Provide the [x, y] coordinate of the cell's center where the given text is located.  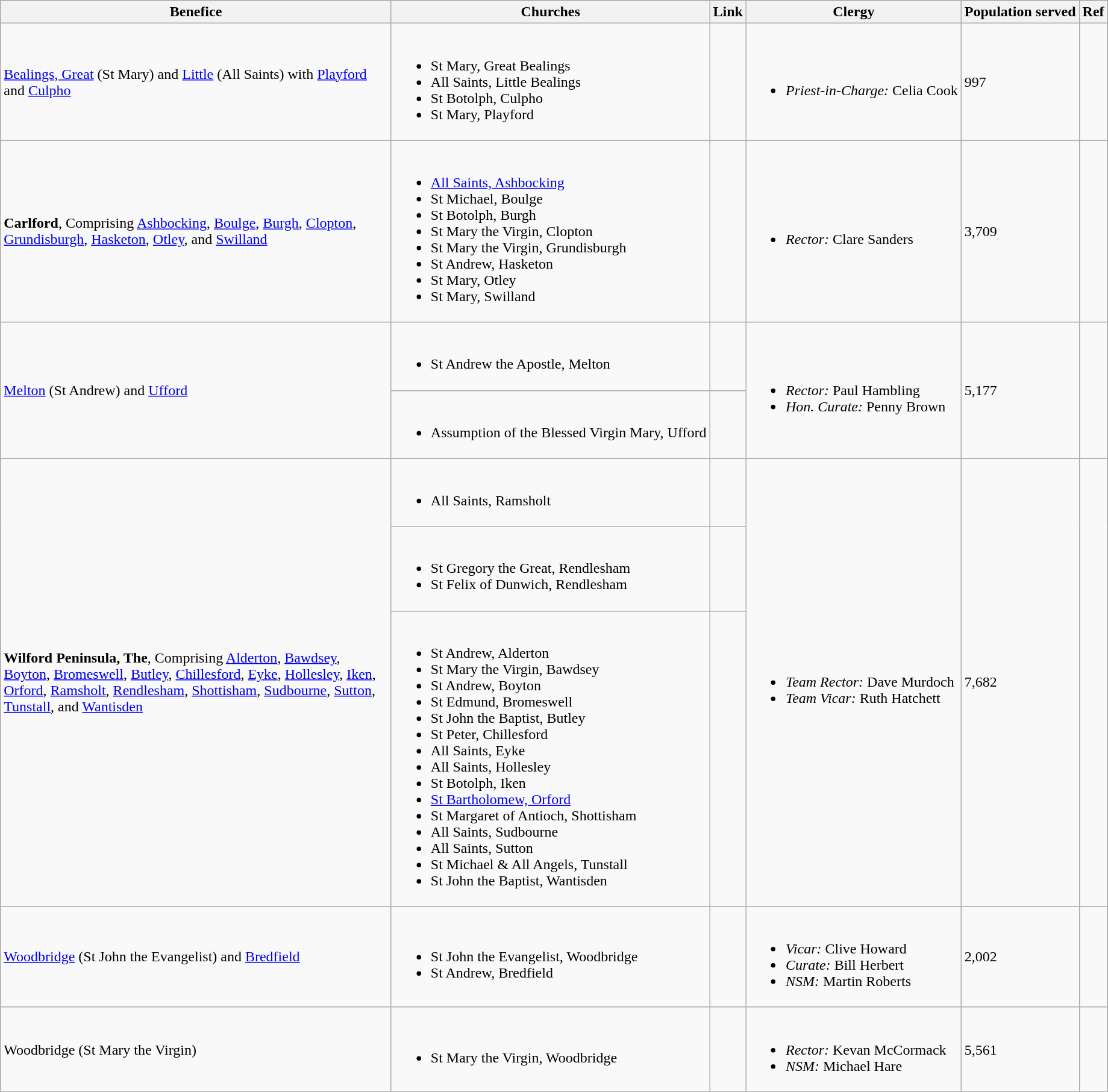
997 [1020, 82]
5,561 [1020, 1049]
2,002 [1020, 956]
Clergy [853, 12]
Woodbridge (St Mary the Virgin) [196, 1049]
St Mary, Great BealingsAll Saints, Little BealingsSt Botolph, CulphoSt Mary, Playford [551, 82]
Rector: Kevan McCormackNSM: Michael Hare [853, 1049]
7,682 [1020, 682]
5,177 [1020, 390]
St Andrew the Apostle, Melton [551, 357]
Benefice [196, 12]
Assumption of the Blessed Virgin Mary, Ufford [551, 424]
St John the Evangelist, WoodbridgeSt Andrew, Bredfield [551, 956]
3,709 [1020, 231]
Churches [551, 12]
Rector: Paul HamblingHon. Curate: Penny Brown [853, 390]
Team Rector: Dave MurdochTeam Vicar: Ruth Hatchett [853, 682]
Bealings, Great (St Mary) and Little (All Saints) with Playford and Culpho [196, 82]
Population served [1020, 12]
Ref [1093, 12]
Priest-in-Charge: Celia Cook [853, 82]
Melton (St Andrew) and Ufford [196, 390]
St Gregory the Great, RendleshamSt Felix of Dunwich, Rendlesham [551, 569]
All Saints, Ramsholt [551, 493]
Rector: Clare Sanders [853, 231]
Link [728, 12]
Woodbridge (St John the Evangelist) and Bredfield [196, 956]
Vicar: Clive HowardCurate: Bill HerbertNSM: Martin Roberts [853, 956]
St Mary the Virgin, Woodbridge [551, 1049]
Carlford, Comprising Ashbocking, Boulge, Burgh, Clopton, Grundisburgh, Hasketon, Otley, and Swilland [196, 231]
